Identify which cell holds the provided text, then report its [X, Y] central coordinate. 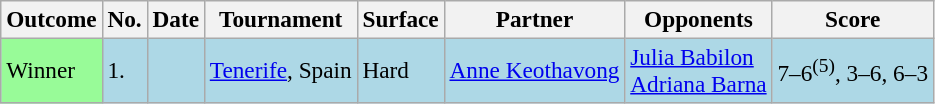
Hard [400, 70]
No. [124, 19]
Surface [400, 19]
1. [124, 70]
Opponents [698, 19]
Tournament [280, 19]
Anne Keothavong [534, 70]
Julia Babilon Adriana Barna [698, 70]
Outcome [52, 19]
7–6(5), 3–6, 6–3 [852, 70]
Winner [52, 70]
Score [852, 19]
Tenerife, Spain [280, 70]
Date [176, 19]
Partner [534, 19]
